Return the [x, y] coordinate for the center point of the cell that contains the specified text.  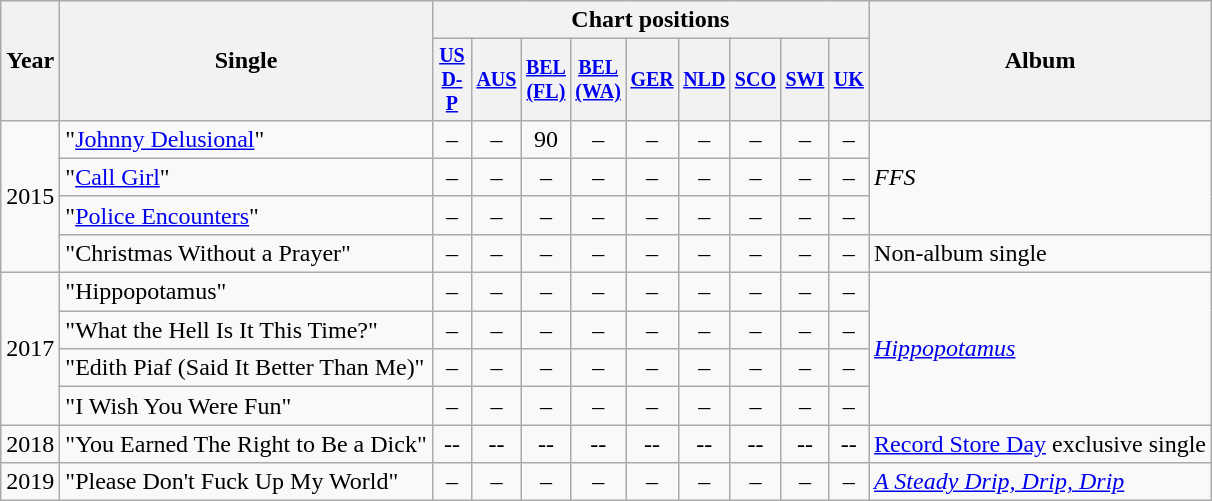
2015 [30, 196]
FFS [1040, 177]
GER [652, 80]
Hippopotamus [1040, 349]
"Please Don't Fuck Up My World" [246, 482]
SCO [756, 80]
"I Wish You Were Fun" [246, 406]
AUS [496, 80]
A Steady Drip, Drip, Drip [1040, 482]
Record Store Day exclusive single [1040, 444]
90 [546, 139]
2019 [30, 482]
Year [30, 61]
"Christmas Without a Prayer" [246, 253]
BEL(WA) [598, 80]
2017 [30, 349]
"Hippopotamus" [246, 292]
Chart positions [650, 20]
"Johnny Delusional" [246, 139]
"You Earned The Right to Be a Dick" [246, 444]
"Edith Piaf (Said It Better Than Me)" [246, 368]
Album [1040, 61]
Single [246, 61]
Non-album single [1040, 253]
BEL(FL) [546, 80]
"Police Encounters" [246, 215]
NLD [704, 80]
UK [848, 80]
"Call Girl" [246, 177]
"What the Hell Is It This Time?" [246, 330]
SWI [805, 80]
US D-P [452, 80]
2018 [30, 444]
